Detect which cell encompasses the target text, then output its (x, y) center coordinate. 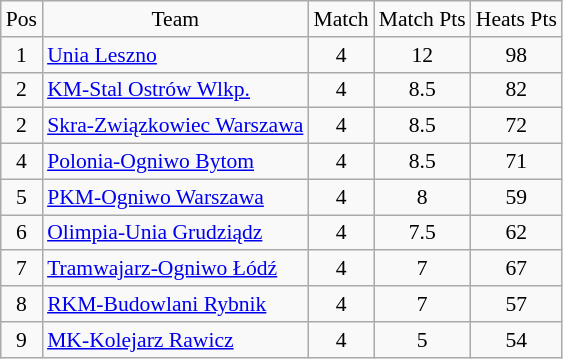
PKM-Ogniwo Warszawa (175, 197)
RKM-Budowlani Rybnik (175, 304)
Pos (22, 19)
Skra-Związkowiec Warszawa (175, 126)
Tramwajarz-Ogniwo Łódź (175, 269)
7.5 (422, 233)
57 (516, 304)
Polonia-Ogniwo Bytom (175, 162)
1 (22, 55)
Heats Pts (516, 19)
KM-Stal Ostrów Wlkp. (175, 90)
9 (22, 340)
Match Pts (422, 19)
Match (340, 19)
82 (516, 90)
67 (516, 269)
Team (175, 19)
98 (516, 55)
71 (516, 162)
12 (422, 55)
59 (516, 197)
54 (516, 340)
Unia Leszno (175, 55)
72 (516, 126)
MK-Kolejarz Rawicz (175, 340)
Olimpia-Unia Grudziądz (175, 233)
62 (516, 233)
6 (22, 233)
